Return (x, y) of the center of cell containing provided text 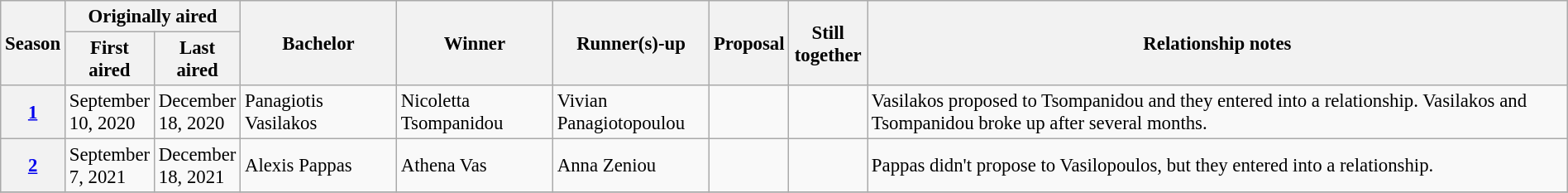
Bachelor (319, 43)
Last aired (197, 60)
Nicoletta Tsompanidou (475, 113)
Panagiotis Vasilakos (319, 113)
Still together (829, 43)
Relationship notes (1217, 43)
Winner (475, 43)
December 18, 2021 (197, 166)
2 (33, 166)
Runner(s)-up (630, 43)
December 18, 2020 (197, 113)
Athena Vas (475, 166)
Vivian Panagiotopoulou (630, 113)
First aired (109, 60)
Season (33, 43)
Pappas didn't propose to Vasilopoulos, but they entered into a relationship. (1217, 166)
Anna Zeniou (630, 166)
September 10, 2020 (109, 113)
Originally aired (152, 17)
1 (33, 113)
September 7, 2021 (109, 166)
Alexis Pappas (319, 166)
Proposal (749, 43)
Vasilakos proposed to Tsompanidou and they entered into a relationship. Vasilakos and Tsompanidou broke up after several months. (1217, 113)
